Find where the given text appears and provide that cell's center as [x, y] coordinate. 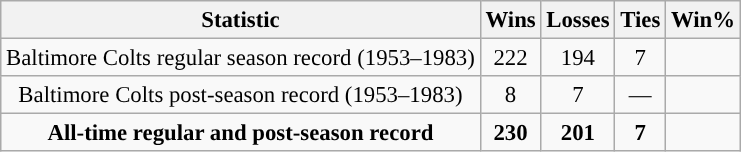
230 [510, 133]
Baltimore Colts post-season record (1953–1983) [240, 95]
222 [510, 58]
Wins [510, 20]
194 [578, 58]
Ties [640, 20]
201 [578, 133]
All-time regular and post-season record [240, 133]
Statistic [240, 20]
Baltimore Colts regular season record (1953–1983) [240, 58]
— [640, 95]
Losses [578, 20]
Win% [704, 20]
8 [510, 95]
